Output the [x, y] coordinate of the center of the cell containing the given text.  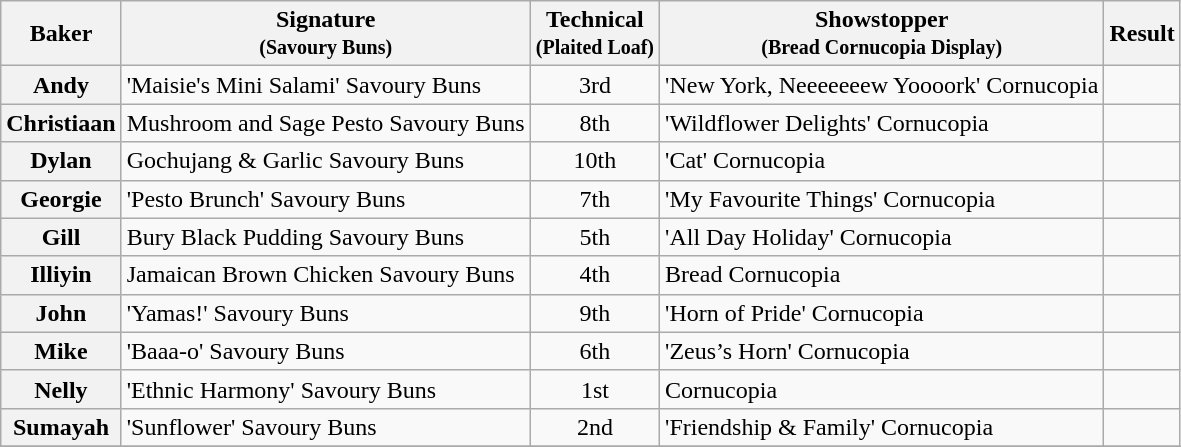
Bury Black Pudding Savoury Buns [326, 237]
'Yamas!' Savoury Buns [326, 313]
2nd [594, 427]
4th [594, 275]
'Cat' Cornucopia [882, 161]
5th [594, 237]
'Zeus’s Horn' Cornucopia [882, 351]
7th [594, 199]
Nelly [61, 389]
Dylan [61, 161]
Mike [61, 351]
Andy [61, 85]
3rd [594, 85]
'Maisie's Mini Salami' Savoury Buns [326, 85]
Christiaan [61, 123]
'Horn of Pride' Cornucopia [882, 313]
1st [594, 389]
Sumayah [61, 427]
John [61, 313]
Showstopper(Bread Cornucopia Display) [882, 34]
'All Day Holiday' Cornucopia [882, 237]
Bread Cornucopia [882, 275]
'Ethnic Harmony' Savoury Buns [326, 389]
8th [594, 123]
Gochujang & Garlic Savoury Buns [326, 161]
Signature(Savoury Buns) [326, 34]
Illiyin [61, 275]
9th [594, 313]
'Sunflower' Savoury Buns [326, 427]
Gill [61, 237]
'Wildflower Delights' Cornucopia [882, 123]
'My Favourite Things' Cornucopia [882, 199]
Baker [61, 34]
'Pesto Brunch' Savoury Buns [326, 199]
'Baaa-o' Savoury Buns [326, 351]
Mushroom and Sage Pesto Savoury Buns [326, 123]
10th [594, 161]
Technical(Plaited Loaf) [594, 34]
Georgie [61, 199]
Jamaican Brown Chicken Savoury Buns [326, 275]
'Friendship & Family' Cornucopia [882, 427]
Result [1142, 34]
6th [594, 351]
Cornucopia [882, 389]
'New York, Neeeeeeew Yoooork' Cornucopia [882, 85]
